Capture the cell that displays the provided text and extract its [x, y] central coordinate. 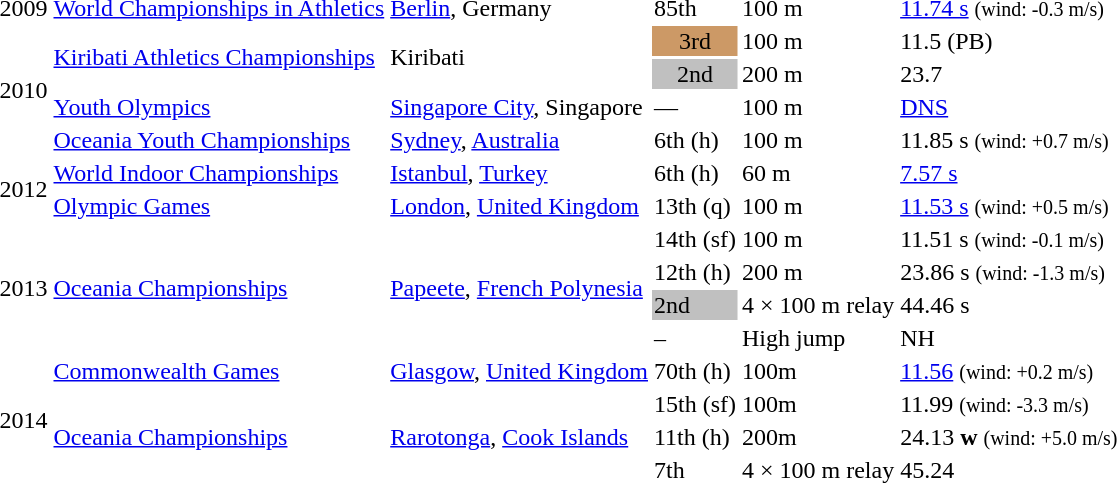
14th (sf) [694, 239]
Kiribati [520, 58]
Oceania Championships [219, 288]
Glasgow, United Kingdom [520, 371]
3rd [694, 41]
200m [818, 437]
London, United Kingdom [520, 206]
Papeete, French Polynesia [520, 288]
— [694, 107]
Istanbul, Turkey [520, 173]
11th (h) [694, 437]
Commonwealth Games [219, 371]
13th (q) [694, 206]
High jump [818, 338]
Kiribati Athletics Championships [219, 58]
Sydney, Australia [520, 140]
Singapore City, Singapore [520, 107]
Youth Olympics [219, 107]
12th (h) [694, 272]
Oceania Youth Championships [219, 140]
– [694, 338]
World Indoor Championships [219, 173]
60 m [818, 173]
70th (h) [694, 371]
4 × 100 m relay [818, 305]
Olympic Games [219, 206]
15th (sf) [694, 404]
